Scan for the cell matching the given text and deliver its [X, Y] coordinate at center. 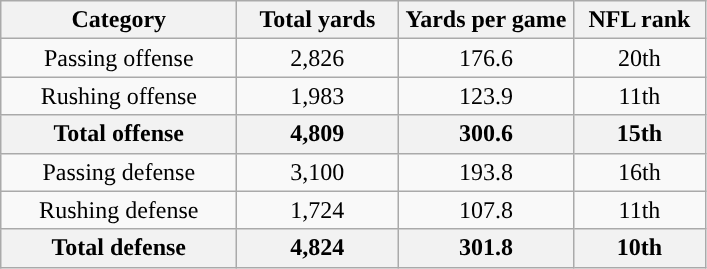
123.9 [486, 96]
Total offense [119, 134]
193.8 [486, 172]
Rushing offense [119, 96]
301.8 [486, 248]
10th [640, 248]
Passing defense [119, 172]
3,100 [318, 172]
Category [119, 20]
1,983 [318, 96]
176.6 [486, 58]
4,824 [318, 248]
Yards per game [486, 20]
Passing offense [119, 58]
15th [640, 134]
20th [640, 58]
300.6 [486, 134]
4,809 [318, 134]
Rushing defense [119, 210]
16th [640, 172]
107.8 [486, 210]
Total defense [119, 248]
1,724 [318, 210]
2,826 [318, 58]
Total yards [318, 20]
NFL rank [640, 20]
